Determine the [x, y] coordinate at the center of the cell enclosing the given text.  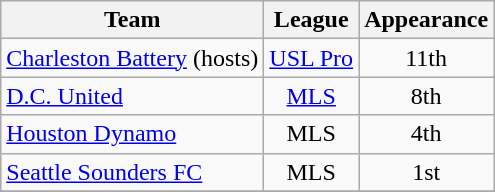
Seattle Sounders FC [132, 172]
11th [426, 58]
Houston Dynamo [132, 134]
USL Pro [312, 58]
1st [426, 172]
D.C. United [132, 96]
8th [426, 96]
Charleston Battery (hosts) [132, 58]
Team [132, 20]
4th [426, 134]
Appearance [426, 20]
League [312, 20]
